Return the (X, Y) coordinate for the center point of the cell that contains the specified text.  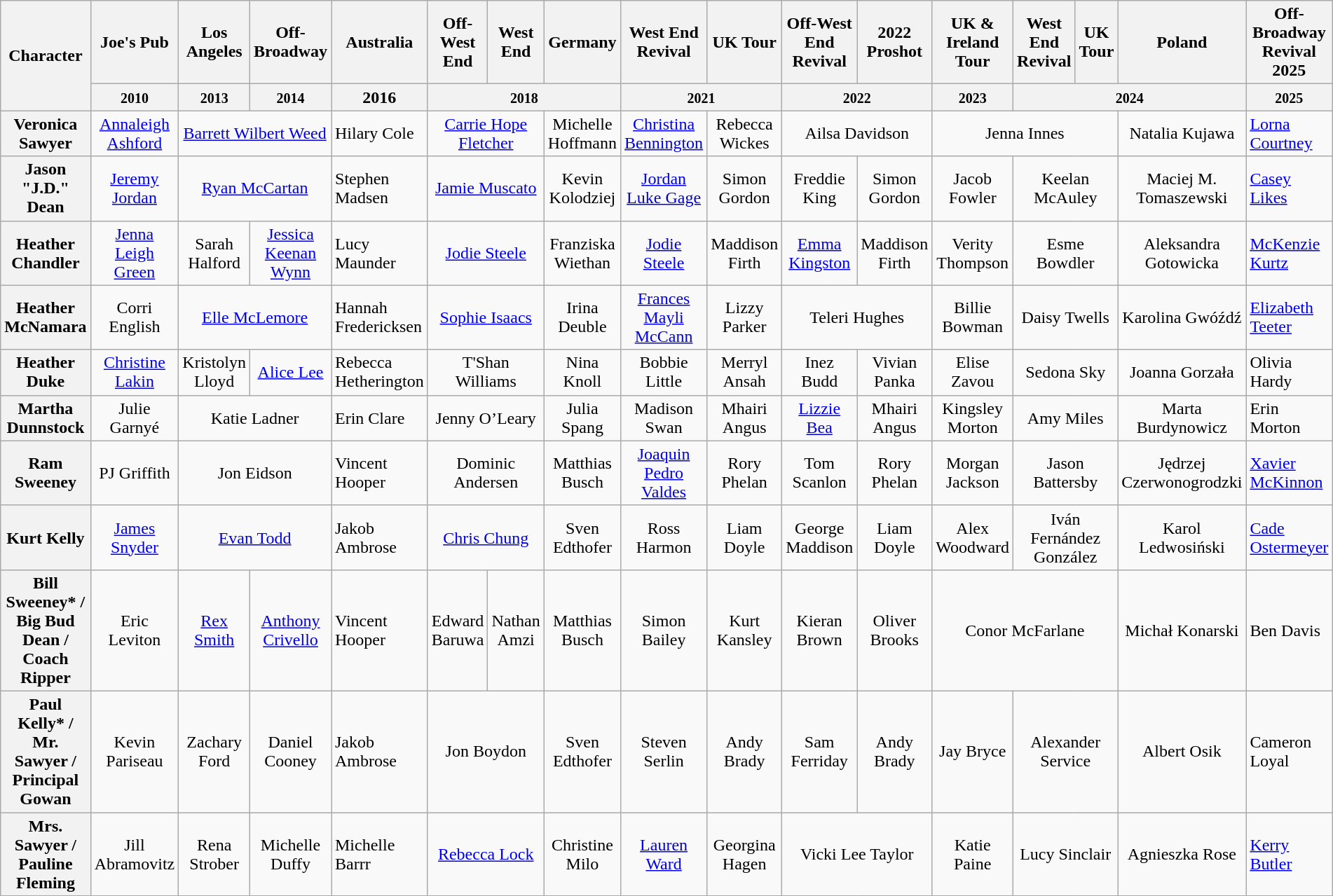
Franziska Wiethan (582, 253)
Oliver Brooks (894, 630)
2018 (524, 97)
Daisy Twells (1065, 317)
Stephen Madsen (379, 188)
2021 (702, 97)
Christine Milo (582, 855)
Heather Chandler (46, 253)
Jordan Luke Gage (664, 188)
Evan Todd (255, 537)
Hannah Fredericksen (379, 317)
Paul Kelly* / Mr. Sawyer / Principal Gowan (46, 751)
Australia (379, 42)
Keelan McAuley (1065, 188)
Alex Woodward (973, 537)
Kevin Kolodziej (582, 188)
Rex Smith (214, 630)
Edward Baruwa (458, 630)
Erin Clare (379, 418)
Off-Broadway Revival 2025 (1290, 42)
Bobbie Little (664, 373)
PJ Griffith (135, 473)
Zachary Ford (214, 751)
Alexander Service (1065, 751)
Joaquin Pedro Valdes (664, 473)
Character (46, 56)
Kurt Kelly (46, 537)
Merryl Ansah (744, 373)
2023 (973, 97)
Bill Sweeney* / Big Bud Dean / Coach Ripper (46, 630)
Veronica Sawyer (46, 133)
Julie Garnyé (135, 418)
2024 (1130, 97)
Freddie King (820, 188)
Michał Konarski (1182, 630)
Chris Chung (486, 537)
Lucy Sinclair (1065, 855)
Verity Thompson (973, 253)
Sedona Sky (1065, 373)
Kieran Brown (820, 630)
Jason Battersby (1065, 473)
Lauren Ward (664, 855)
Steven Serlin (664, 751)
Xavier McKinnon (1290, 473)
2022 Proshot (894, 42)
Rebecca Lock (486, 855)
Esme Bowdler (1065, 253)
Albert Osik (1182, 751)
Dominic Andersen (486, 473)
Jacob Fowler (973, 188)
Morgan Jackson (973, 473)
Agnieszka Rose (1182, 855)
Kerry Butler (1290, 855)
Madison Swan (664, 418)
Aleksandra Gotowicka (1182, 253)
Ryan McCartan (255, 188)
Kevin Pariseau (135, 751)
Martha Dunnstock (46, 418)
UK & Ireland Tour (973, 42)
Kristolyn Lloyd (214, 373)
Heather McNamara (46, 317)
Irina Deuble (582, 317)
Amy Miles (1065, 418)
Tom Scanlon (820, 473)
Karol Ledwosiński (1182, 537)
Michelle Barrr (379, 855)
Jason "J.D." Dean (46, 188)
Corri English (135, 317)
Teleri Hughes (857, 317)
Rena Strober (214, 855)
Michelle Duffy (291, 855)
Erin Morton (1290, 418)
Ben Davis (1290, 630)
Casey Likes (1290, 188)
2014 (291, 97)
Christine Lakin (135, 373)
Off-Broadway (291, 42)
Hilary Cole (379, 133)
Inez Budd (820, 373)
Los Angeles (214, 42)
2025 (1290, 97)
Jon Boydon (486, 751)
Joanna Gorzała (1182, 373)
Sam Ferriday (820, 751)
Sarah Halford (214, 253)
Poland (1182, 42)
Eric Leviton (135, 630)
Rebecca Hetherington (379, 373)
Ram Sweeney (46, 473)
Off-West End Revival (820, 42)
2022 (857, 97)
Alice Lee (291, 373)
Jessica Keenan Wynn (291, 253)
West End (516, 42)
Frances Mayli McCann (664, 317)
Lucy Maunder (379, 253)
Kingsley Morton (973, 418)
McKenzie Kurtz (1290, 253)
Jenna Innes (1025, 133)
Iván Fernández González (1065, 537)
Jędrzej Czerwonogrodzki (1182, 473)
Elise Zavou (973, 373)
Nathan Amzi (516, 630)
Lizzy Parker (744, 317)
Cade Ostermeyer (1290, 537)
Olivia Hardy (1290, 373)
Vicki Lee Taylor (857, 855)
Germany (582, 42)
Rebecca Wickes (744, 133)
Jon Eidson (255, 473)
Karolina Gwóźdź (1182, 317)
Maciej M. Tomaszewski (1182, 188)
Christina Bennington (664, 133)
Ailsa Davidson (857, 133)
Annaleigh Ashford (135, 133)
Jamie Muscato (486, 188)
Natalia Kujawa (1182, 133)
Mrs. Sawyer / Pauline Fleming (46, 855)
Carrie Hope Fletcher (486, 133)
Lorna Courtney (1290, 133)
Cameron Loyal (1290, 751)
Georgina Hagen (744, 855)
Ross Harmon (664, 537)
Julia Spang (582, 418)
Anthony Crivello (291, 630)
Elizabeth Teeter (1290, 317)
2013 (214, 97)
Daniel Cooney (291, 751)
Simon Bailey (664, 630)
James Snyder (135, 537)
Jay Bryce (973, 751)
Michelle Hoffmann (582, 133)
Katie Ladner (255, 418)
Marta Burdynowicz (1182, 418)
Jenna Leigh Green (135, 253)
Off-West End (458, 42)
Lizzie Bea (820, 418)
Katie Paine (973, 855)
Barrett Wilbert Weed (255, 133)
Nina Knoll (582, 373)
2016 (379, 97)
Kurt Kansley (744, 630)
Jenny O’Leary (486, 418)
Vivian Panka (894, 373)
Emma Kingston (820, 253)
Billie Bowman (973, 317)
Conor McFarlane (1025, 630)
Jeremy Jordan (135, 188)
Sophie Isaacs (486, 317)
George Maddison (820, 537)
Joe's Pub (135, 42)
Heather Duke (46, 373)
2010 (135, 97)
Jill Abramovitz (135, 855)
T'Shan Williams (486, 373)
Elle McLemore (255, 317)
